Identify which cell holds the provided text, then report its (x, y) central coordinate. 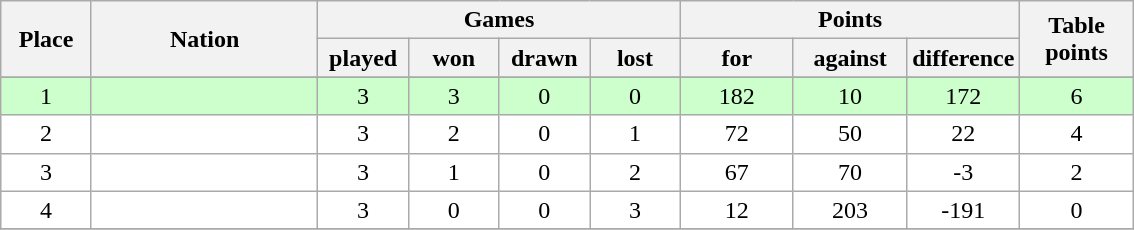
Games (499, 20)
10 (850, 96)
difference (964, 58)
50 (850, 134)
drawn (544, 58)
72 (736, 134)
70 (850, 172)
Nation (204, 39)
Tablepoints (1076, 39)
12 (736, 210)
67 (736, 172)
played (364, 58)
against (850, 58)
for (736, 58)
Points (850, 20)
182 (736, 96)
6 (1076, 96)
22 (964, 134)
Place (46, 39)
203 (850, 210)
lost (636, 58)
-3 (964, 172)
172 (964, 96)
-191 (964, 210)
won (454, 58)
